Extract the (x, y) coordinate from the center of the cell holding the provided text.  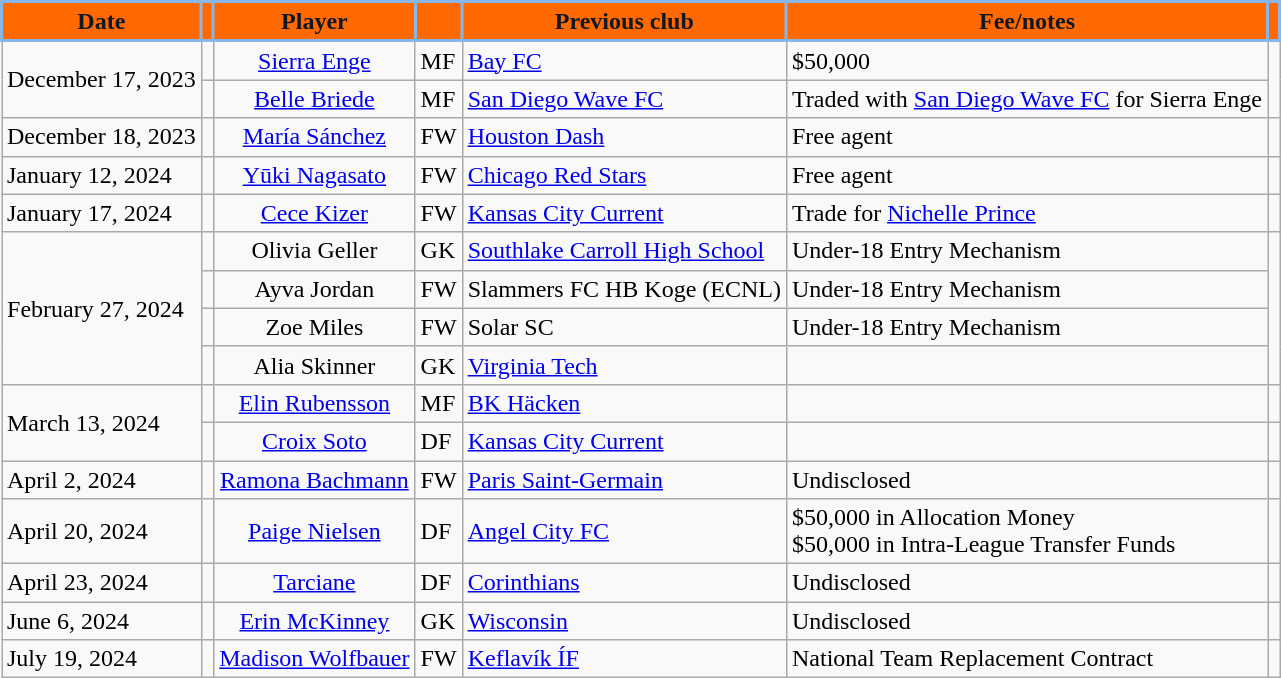
Belle Briede (314, 99)
April 2, 2024 (102, 479)
July 19, 2024 (102, 659)
Cece Kizer (314, 213)
April 23, 2024 (102, 583)
Ayva Jordan (314, 289)
June 6, 2024 (102, 621)
$50,000 in Allocation Money$50,000 in Intra-League Transfer Funds (1026, 532)
$50,000 (1026, 60)
Yūki Nagasato (314, 175)
Croix Soto (314, 441)
Houston Dash (624, 137)
Southlake Carroll High School (624, 251)
Zoe Miles (314, 327)
Fee/notes (1026, 22)
Corinthians (624, 583)
February 27, 2024 (102, 308)
Angel City FC (624, 532)
Ramona Bachmann (314, 479)
March 13, 2024 (102, 422)
Previous club (624, 22)
April 20, 2024 (102, 532)
Keflavík ÍF (624, 659)
María Sánchez (314, 137)
Trade for Nichelle Prince (1026, 213)
Virginia Tech (624, 365)
Elin Rubensson (314, 403)
Alia Skinner (314, 365)
BK Häcken (624, 403)
Erin McKinney (314, 621)
December 17, 2023 (102, 80)
January 17, 2024 (102, 213)
Wisconsin (624, 621)
Date (102, 22)
January 12, 2024 (102, 175)
Player (314, 22)
Paige Nielsen (314, 532)
San Diego Wave FC (624, 99)
December 18, 2023 (102, 137)
Olivia Geller (314, 251)
Paris Saint-Germain (624, 479)
Tarciane (314, 583)
Solar SC (624, 327)
National Team Replacement Contract (1026, 659)
Bay FC (624, 60)
Sierra Enge (314, 60)
Slammers FC HB Koge (ECNL) (624, 289)
Madison Wolfbauer (314, 659)
Chicago Red Stars (624, 175)
Traded with San Diego Wave FC for Sierra Enge (1026, 99)
